Pinpoint the cell where the given text exists, returning its [x, y] midpoint coordinate. 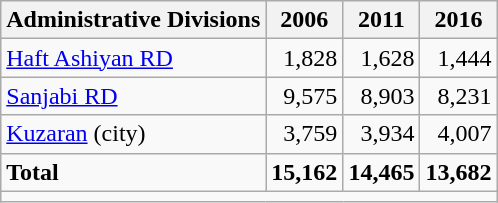
15,162 [304, 172]
1,828 [304, 58]
2016 [458, 20]
13,682 [458, 172]
8,903 [382, 96]
Sanjabi RD [134, 96]
3,759 [304, 134]
2006 [304, 20]
1,628 [382, 58]
2011 [382, 20]
Kuzaran (city) [134, 134]
14,465 [382, 172]
Administrative Divisions [134, 20]
8,231 [458, 96]
9,575 [304, 96]
3,934 [382, 134]
4,007 [458, 134]
1,444 [458, 58]
Haft Ashiyan RD [134, 58]
Total [134, 172]
